Identify which cell holds the provided text, then report its [X, Y] central coordinate. 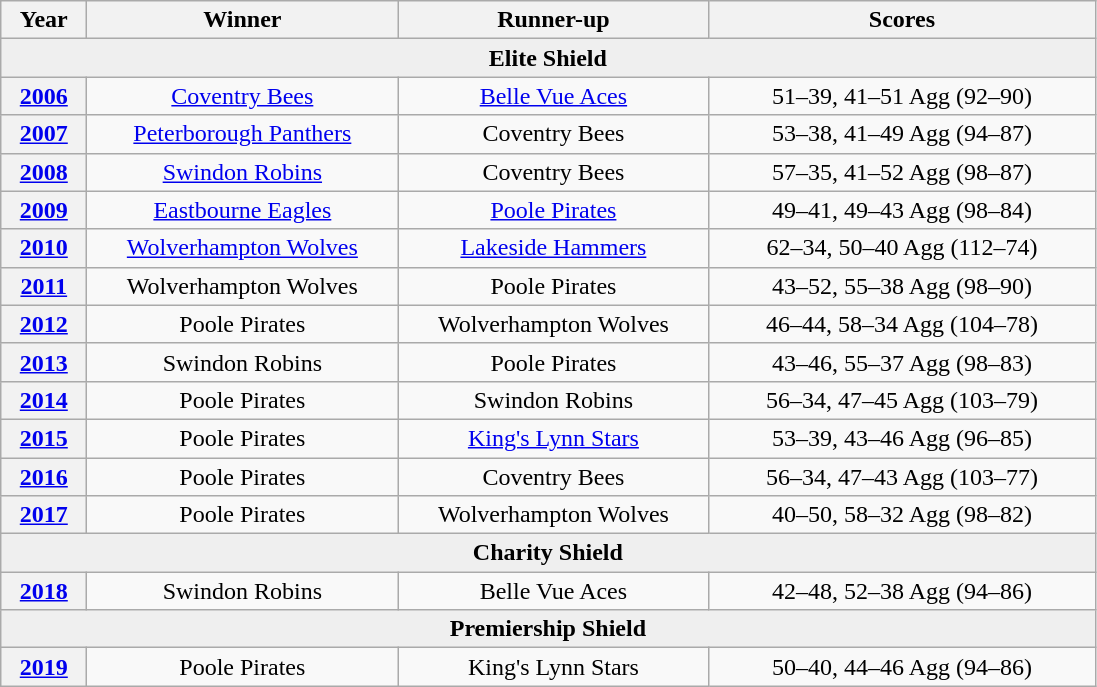
Elite Shield [548, 58]
Winner [242, 20]
2014 [44, 400]
Premiership Shield [548, 629]
2010 [44, 248]
Lakeside Hammers [554, 248]
Scores [902, 20]
2017 [44, 515]
62–34, 50–40 Agg (112–74) [902, 248]
2008 [44, 172]
42–48, 52–38 Agg (94–86) [902, 591]
2011 [44, 286]
Year [44, 20]
2013 [44, 362]
Charity Shield [548, 553]
2006 [44, 96]
50–40, 44–46 Agg (94–86) [902, 667]
49–41, 49–43 Agg (98–84) [902, 210]
43–46, 55–37 Agg (98–83) [902, 362]
2009 [44, 210]
56–34, 47–45 Agg (103–79) [902, 400]
56–34, 47–43 Agg (103–77) [902, 477]
53–39, 43–46 Agg (96–85) [902, 438]
Runner-up [554, 20]
40–50, 58–32 Agg (98–82) [902, 515]
Eastbourne Eagles [242, 210]
2016 [44, 477]
57–35, 41–52 Agg (98–87) [902, 172]
2018 [44, 591]
43–52, 55–38 Agg (98–90) [902, 286]
Peterborough Panthers [242, 134]
2015 [44, 438]
2019 [44, 667]
2007 [44, 134]
51–39, 41–51 Agg (92–90) [902, 96]
46–44, 58–34 Agg (104–78) [902, 324]
53–38, 41–49 Agg (94–87) [902, 134]
2012 [44, 324]
